Provide the (x, y) coordinate of the cell's center where the given text is located.  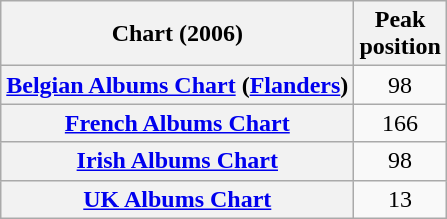
Irish Albums Chart (178, 161)
Belgian Albums Chart (Flanders) (178, 85)
Chart (2006) (178, 34)
French Albums Chart (178, 123)
166 (400, 123)
Peakposition (400, 34)
13 (400, 199)
UK Albums Chart (178, 199)
